Find where the given text appears and provide that cell's center as [x, y] coordinate. 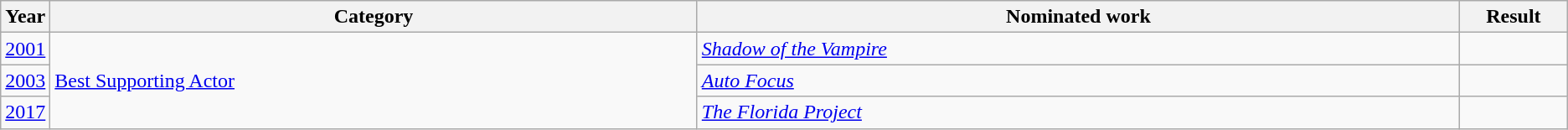
2003 [25, 81]
Auto Focus [1078, 81]
Year [25, 17]
Category [374, 17]
Nominated work [1078, 17]
2001 [25, 49]
Shadow of the Vampire [1078, 49]
Best Supporting Actor [374, 81]
2017 [25, 112]
The Florida Project [1078, 112]
Result [1514, 17]
